Extract the (X, Y) coordinate from the center of the cell holding the provided text.  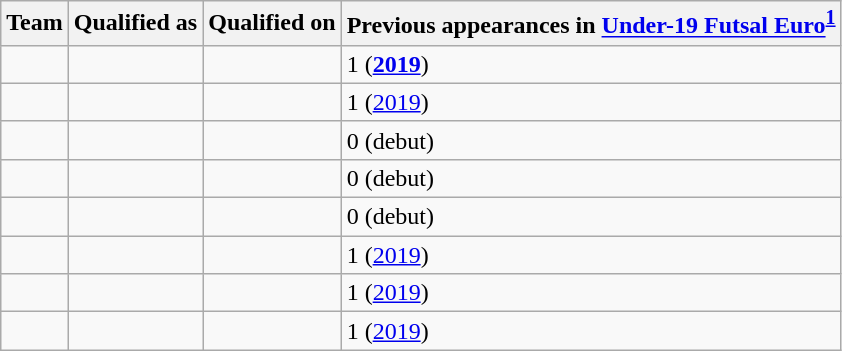
Qualified on (272, 24)
Team (35, 24)
Qualified as (135, 24)
Previous appearances in Under-19 Futsal Euro1 (591, 24)
